Scan for the cell matching the given text and deliver its [X, Y] coordinate at center. 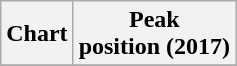
Chart [37, 34]
Peakposition (2017) [154, 34]
